Return [X, Y] of the center of cell containing provided text 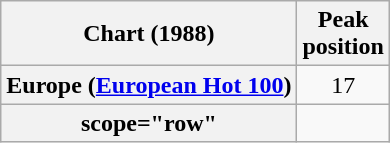
Chart (1988) [149, 34]
17 [343, 85]
Peakposition [343, 34]
Europe (European Hot 100) [149, 85]
scope="row" [149, 123]
